Extract the [x, y] coordinate from the center of the cell holding the provided text.  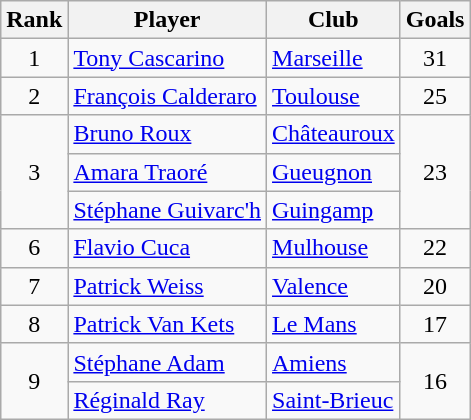
9 [34, 381]
Patrick Weiss [168, 286]
Bruno Roux [168, 134]
Amiens [334, 362]
Le Mans [334, 324]
Marseille [334, 58]
Amara Traoré [168, 172]
16 [435, 381]
20 [435, 286]
1 [34, 58]
Gueugnon [334, 172]
Player [168, 20]
2 [34, 96]
Châteauroux [334, 134]
Guingamp [334, 210]
17 [435, 324]
Stéphane Adam [168, 362]
Mulhouse [334, 248]
31 [435, 58]
6 [34, 248]
Flavio Cuca [168, 248]
François Calderaro [168, 96]
22 [435, 248]
Tony Cascarino [168, 58]
8 [34, 324]
7 [34, 286]
Valence [334, 286]
25 [435, 96]
Rank [34, 20]
Club [334, 20]
Saint-Brieuc [334, 400]
Toulouse [334, 96]
Réginald Ray [168, 400]
Stéphane Guivarc'h [168, 210]
Patrick Van Kets [168, 324]
Goals [435, 20]
23 [435, 172]
3 [34, 172]
